Identify which cell holds the provided text, then report its [X, Y] central coordinate. 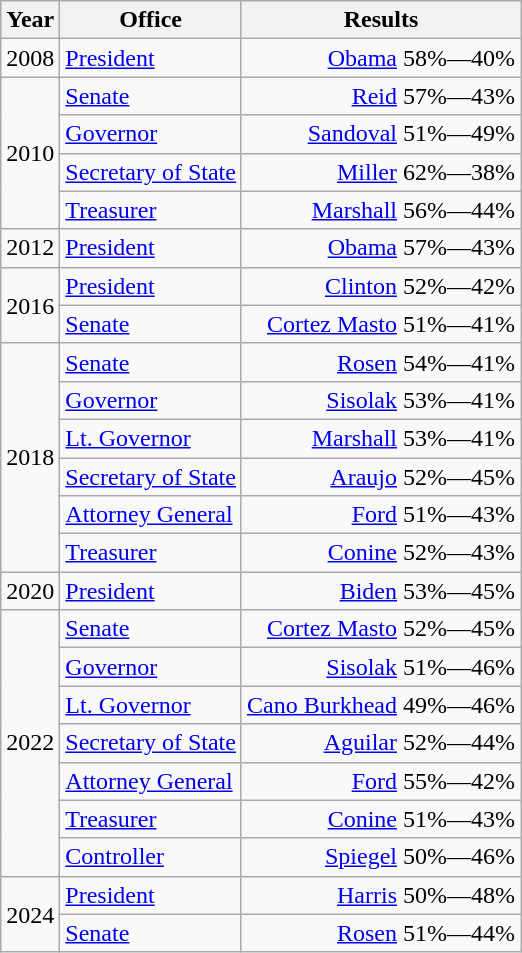
Harris 50%—48% [380, 895]
2012 [30, 248]
Year [30, 20]
Clinton 52%—42% [380, 286]
Marshall 56%—44% [380, 210]
2022 [30, 743]
Office [151, 20]
Ford 51%—43% [380, 515]
Cortez Masto 52%—45% [380, 629]
Sandoval 51%—49% [380, 134]
Sisolak 51%—46% [380, 667]
2024 [30, 914]
Cortez Masto 51%—41% [380, 324]
2020 [30, 591]
Conine 51%—43% [380, 819]
Rosen 51%—44% [380, 933]
Ford 55%—42% [380, 781]
Obama 58%—40% [380, 58]
Cano Burkhead 49%—46% [380, 705]
Miller 62%—38% [380, 172]
Obama 57%—43% [380, 248]
Spiegel 50%—46% [380, 857]
2016 [30, 305]
Conine 52%—43% [380, 553]
Reid 57%—43% [380, 96]
2008 [30, 58]
2010 [30, 153]
Araujo 52%—45% [380, 477]
Biden 53%—45% [380, 591]
2018 [30, 457]
Marshall 53%—41% [380, 438]
Aguilar 52%—44% [380, 743]
Controller [151, 857]
Results [380, 20]
Rosen 54%—41% [380, 362]
Sisolak 53%—41% [380, 400]
